Output the (x, y) coordinate of the center of the cell containing the given text.  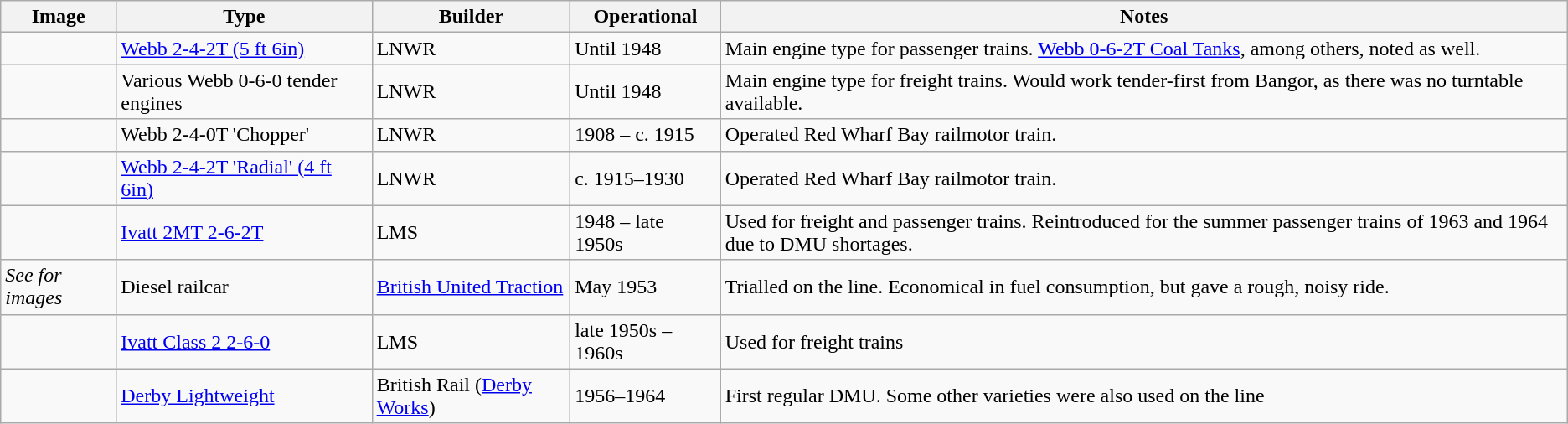
Used for freight trains (1144, 342)
Trialled on the line. Economical in fuel consumption, but gave a rough, noisy ride. (1144, 287)
British United Traction (471, 287)
See for images (59, 287)
Various Webb 0-6-0 tender engines (245, 92)
1908 – c. 1915 (646, 135)
Builder (471, 17)
Used for freight and passenger trains. Reintroduced for the summer passenger trains of 1963 and 1964 due to DMU shortages. (1144, 233)
Diesel railcar (245, 287)
Type (245, 17)
Image (59, 17)
Webb 2-4-0T 'Chopper' (245, 135)
May 1953 (646, 287)
late 1950s – 1960s (646, 342)
Derby Lightweight (245, 396)
Ivatt Class 2 2-6-0 (245, 342)
Operational (646, 17)
Main engine type for freight trains. Would work tender-first from Bangor, as there was no turntable available. (1144, 92)
British Rail (Derby Works) (471, 396)
Notes (1144, 17)
1956–1964 (646, 396)
Webb 2-4-2T (5 ft 6in) (245, 49)
Ivatt 2MT 2-6-2T (245, 233)
Main engine type for passenger trains. Webb 0-6-2T Coal Tanks, among others, noted as well. (1144, 49)
Webb 2-4-2T 'Radial' (4 ft 6in) (245, 178)
First regular DMU. Some other varieties were also used on the line (1144, 396)
c. 1915–1930 (646, 178)
1948 – late 1950s (646, 233)
